Capture the cell that displays the provided text and extract its (X, Y) central coordinate. 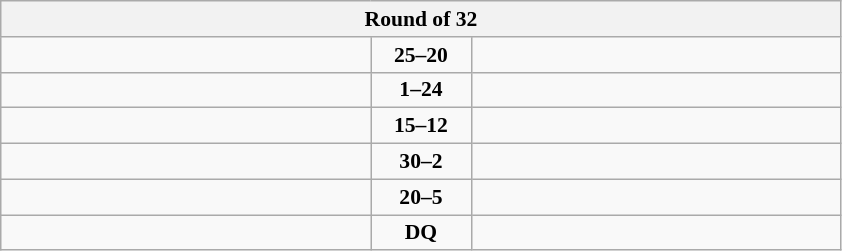
DQ (421, 233)
15–12 (421, 126)
25–20 (421, 55)
30–2 (421, 162)
Round of 32 (421, 19)
20–5 (421, 197)
1–24 (421, 90)
